For the text-containing cell, return its midpoint in [x, y] coordinate format. 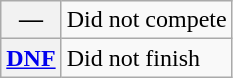
— [31, 20]
DNF [31, 58]
Did not compete [146, 20]
Did not finish [146, 58]
